Detect which cell encompasses the target text, then output its [X, Y] center coordinate. 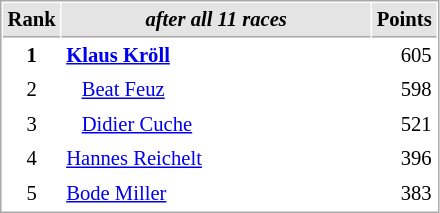
Bode Miller [216, 194]
Beat Feuz [216, 90]
Klaus Kröll [216, 56]
383 [404, 194]
605 [404, 56]
1 [32, 56]
2 [32, 90]
396 [404, 158]
Didier Cuche [216, 124]
521 [404, 124]
3 [32, 124]
Points [404, 20]
Hannes Reichelt [216, 158]
4 [32, 158]
5 [32, 194]
after all 11 races [216, 20]
598 [404, 90]
Rank [32, 20]
